Pinpoint the cell where the given text exists, returning its (X, Y) midpoint coordinate. 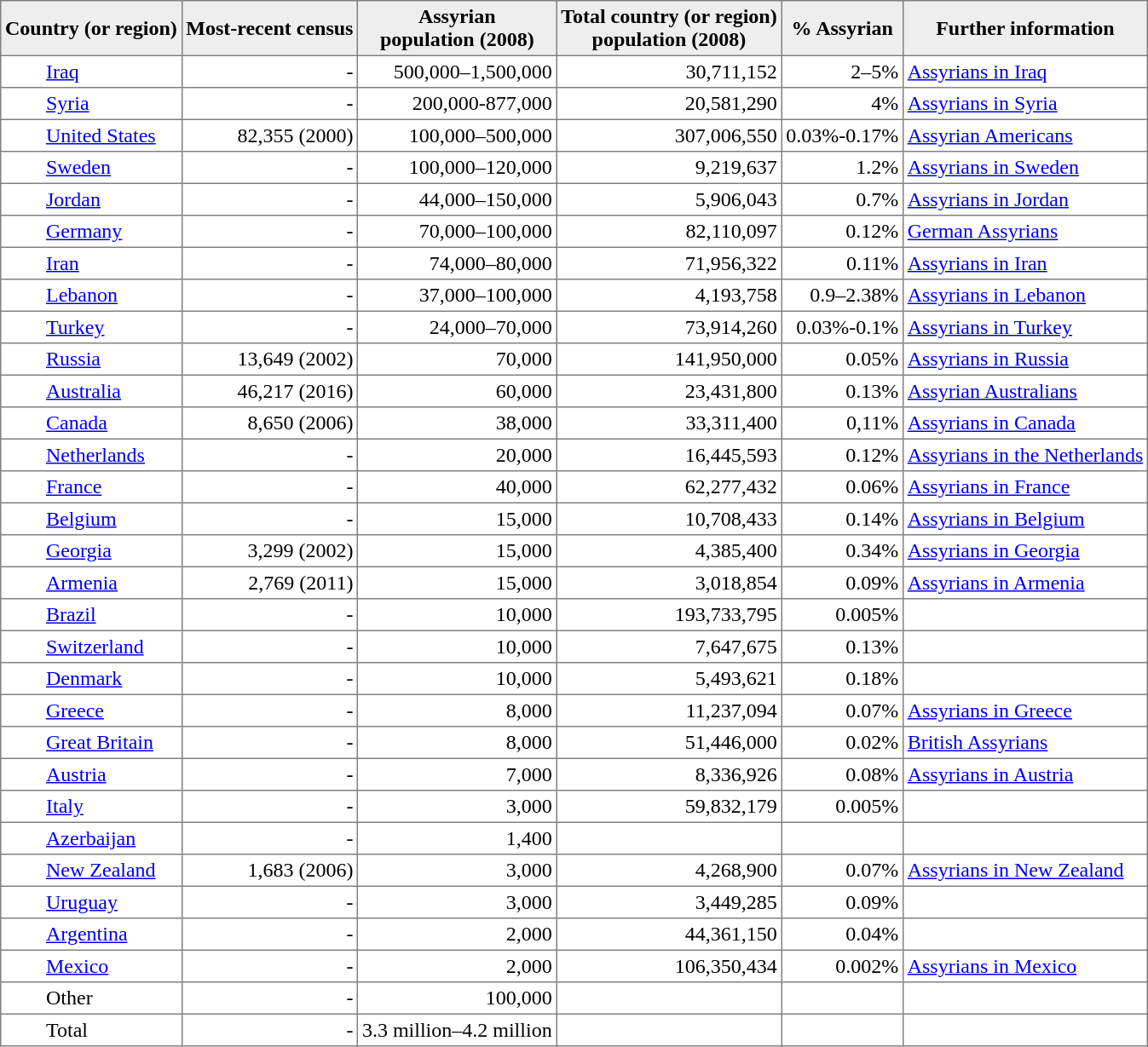
0.34% (842, 551)
307,006,550 (669, 135)
Uruguay (91, 902)
5,493,621 (669, 679)
20,000 (457, 455)
Assyrians in Belgium (1024, 519)
100,000–500,000 (457, 135)
Germany (91, 232)
4% (842, 104)
German Assyrians (1024, 232)
Assyrian Australians (1024, 391)
Assyrians in Armenia (1024, 583)
51,446,000 (669, 743)
70,000 (457, 360)
Netherlands (91, 455)
Brazil (91, 615)
10,708,433 (669, 519)
0.11% (842, 263)
13,649 (2002) (269, 360)
Armenia (91, 583)
United States (91, 135)
Assyrians in France (1024, 487)
4,385,400 (669, 551)
Most-recent census (269, 28)
1.2% (842, 168)
0.18% (842, 679)
73,914,260 (669, 327)
40,000 (457, 487)
106,350,434 (669, 966)
1,400 (457, 838)
Assyrian population (2008) (457, 28)
0.06% (842, 487)
0,11% (842, 423)
0.7% (842, 199)
82,110,097 (669, 232)
Assyrians in Russia (1024, 360)
% Assyrian (842, 28)
0.14% (842, 519)
141,950,000 (669, 360)
Canada (91, 423)
8,336,926 (669, 774)
Switzerland (91, 647)
44,000–150,000 (457, 199)
Denmark (91, 679)
Austria (91, 774)
Assyrians in Turkey (1024, 327)
Total (91, 1030)
0.03%-0.1% (842, 327)
Australia (91, 391)
11,237,094 (669, 710)
46,217 (2016) (269, 391)
38,000 (457, 423)
Assyrians in Sweden (1024, 168)
62,277,432 (669, 487)
Assyrians in Greece (1024, 710)
Great Britain (91, 743)
59,832,179 (669, 807)
Lebanon (91, 296)
0.05% (842, 360)
Italy (91, 807)
4,268,900 (669, 871)
3,449,285 (669, 902)
Iran (91, 263)
82,355 (2000) (269, 135)
37,000–100,000 (457, 296)
Assyrians in Syria (1024, 104)
Assyrians in Iran (1024, 263)
Turkey (91, 327)
Assyrians in Mexico (1024, 966)
Other (91, 998)
Georgia (91, 551)
Belgium (91, 519)
100,000–120,000 (457, 168)
20,581,290 (669, 104)
Azerbaijan (91, 838)
Assyrians in Lebanon (1024, 296)
Assyrian Americans (1024, 135)
33,311,400 (669, 423)
Greece (91, 710)
3,299 (2002) (269, 551)
Assyrians in Austria (1024, 774)
200,000-877,000 (457, 104)
British Assyrians (1024, 743)
Total country (or region) population (2008) (669, 28)
5,906,043 (669, 199)
8,650 (2006) (269, 423)
Russia (91, 360)
0.08% (842, 774)
193,733,795 (669, 615)
44,361,150 (669, 935)
Assyrians in the Netherlands (1024, 455)
16,445,593 (669, 455)
7,000 (457, 774)
Iraq (91, 72)
Assyrians in Canada (1024, 423)
Assyrians in New Zealand (1024, 871)
2–5% (842, 72)
500,000–1,500,000 (457, 72)
30,711,152 (669, 72)
Argentina (91, 935)
0.02% (842, 743)
New Zealand (91, 871)
23,431,800 (669, 391)
Assyrians in Georgia (1024, 551)
9,219,637 (669, 168)
70,000–100,000 (457, 232)
3,018,854 (669, 583)
France (91, 487)
100,000 (457, 998)
2,769 (2011) (269, 583)
0.002% (842, 966)
Further information (1024, 28)
74,000–80,000 (457, 263)
Sweden (91, 168)
Country (or region) (91, 28)
3.3 million–4.2 million (457, 1030)
24,000–70,000 (457, 327)
60,000 (457, 391)
Syria (91, 104)
Assyrians in Jordan (1024, 199)
71,956,322 (669, 263)
0.04% (842, 935)
Mexico (91, 966)
7,647,675 (669, 647)
0.9–2.38% (842, 296)
0.03%-0.17% (842, 135)
Assyrians in Iraq (1024, 72)
4,193,758 (669, 296)
1,683 (2006) (269, 871)
Jordan (91, 199)
